Return the [x, y] coordinate for the center point of the cell that contains the specified text.  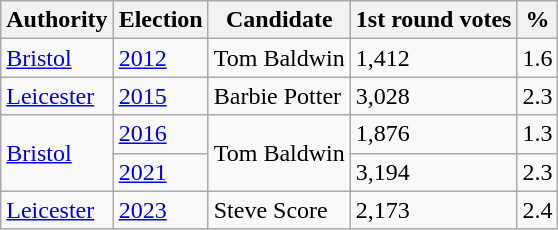
Steve Score [279, 210]
Election [160, 20]
2,173 [434, 210]
2012 [160, 58]
3,028 [434, 96]
% [538, 20]
2015 [160, 96]
Authority [57, 20]
1.6 [538, 58]
2016 [160, 134]
2.4 [538, 210]
2023 [160, 210]
Barbie Potter [279, 96]
1,876 [434, 134]
1,412 [434, 58]
Candidate [279, 20]
1.3 [538, 134]
1st round votes [434, 20]
3,194 [434, 172]
2021 [160, 172]
